Return (x, y) of the center of cell containing provided text 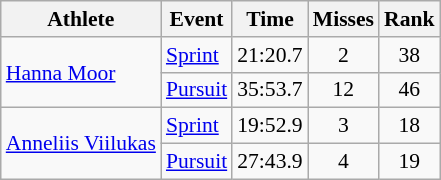
Hanna Moor (81, 72)
12 (344, 90)
21:20.7 (270, 55)
38 (410, 55)
4 (344, 162)
Event (196, 19)
46 (410, 90)
Anneliis Viilukas (81, 144)
Misses (344, 19)
2 (344, 55)
19 (410, 162)
3 (344, 126)
Rank (410, 19)
18 (410, 126)
27:43.9 (270, 162)
Athlete (81, 19)
19:52.9 (270, 126)
Time (270, 19)
35:53.7 (270, 90)
